Provide the (X, Y) coordinate of the cell's center where the given text is located.  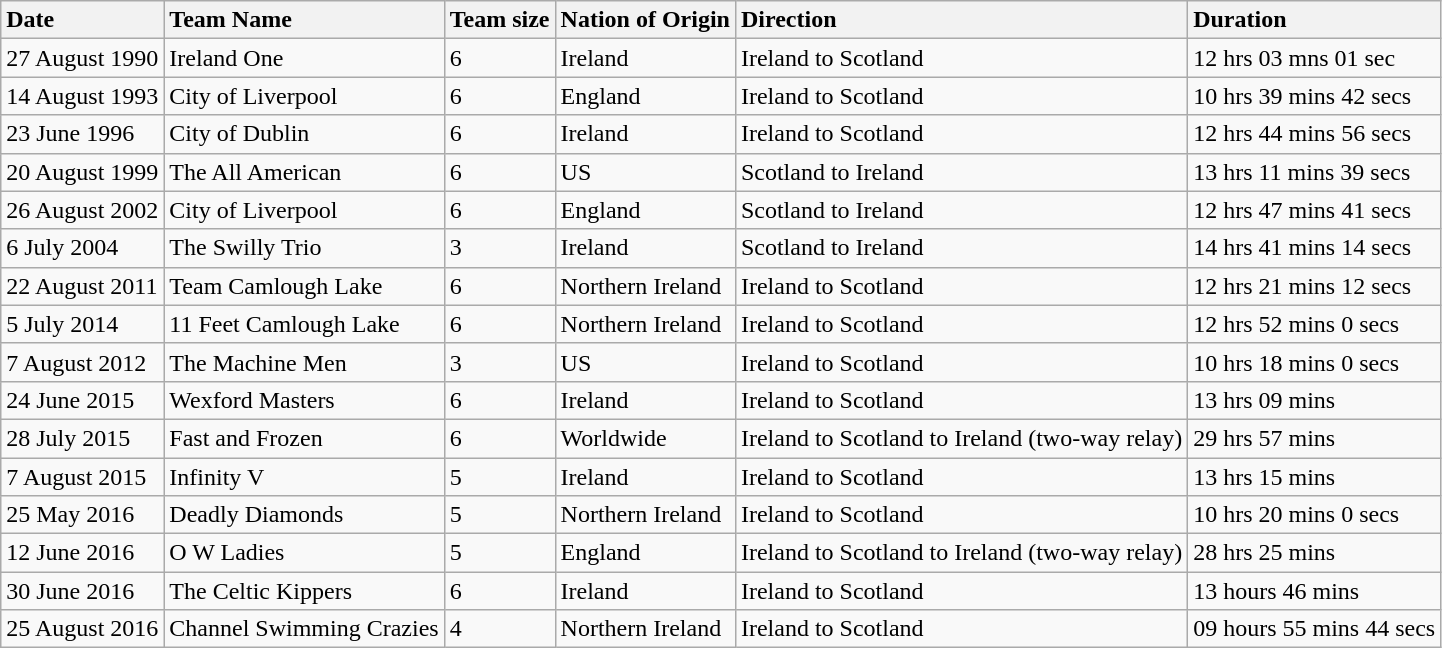
7 August 2015 (82, 477)
14 hrs 41 mins 14 secs (1314, 248)
23 June 1996 (82, 134)
29 hrs 57 mins (1314, 438)
09 hours 55 mins 44 secs (1314, 629)
Deadly Diamonds (304, 515)
City of Dublin (304, 134)
11 Feet Camlough Lake (304, 324)
The Swilly Trio (304, 248)
Ireland One (304, 58)
Infinity V (304, 477)
25 August 2016 (82, 629)
5 July 2014 (82, 324)
25 May 2016 (82, 515)
24 June 2015 (82, 400)
12 hrs 21 mins 12 secs (1314, 286)
Duration (1314, 20)
O W Ladies (304, 553)
12 hrs 52 mins 0 secs (1314, 324)
Team size (500, 20)
6 July 2004 (82, 248)
Direction (961, 20)
26 August 2002 (82, 210)
The Celtic Kippers (304, 591)
10 hrs 18 mins 0 secs (1314, 362)
The All American (304, 172)
The Machine Men (304, 362)
22 August 2011 (82, 286)
30 June 2016 (82, 591)
Team Name (304, 20)
Wexford Masters (304, 400)
Team Camlough Lake (304, 286)
Fast and Frozen (304, 438)
13 hrs 15 mins (1314, 477)
4 (500, 629)
7 August 2012 (82, 362)
20 August 1999 (82, 172)
Nation of Origin (645, 20)
13 hrs 11 mins 39 secs (1314, 172)
Worldwide (645, 438)
27 August 1990 (82, 58)
10 hrs 20 mins 0 secs (1314, 515)
12 hrs 47 mins 41 secs (1314, 210)
Channel Swimming Crazies (304, 629)
12 hrs 03 mns 01 sec (1314, 58)
13 hrs 09 mins (1314, 400)
13 hours 46 mins (1314, 591)
12 June 2016 (82, 553)
Date (82, 20)
10 hrs 39 mins 42 secs (1314, 96)
28 July 2015 (82, 438)
14 August 1993 (82, 96)
28 hrs 25 mins (1314, 553)
12 hrs 44 mins 56 secs (1314, 134)
